Detect which cell encompasses the target text, then output its [x, y] center coordinate. 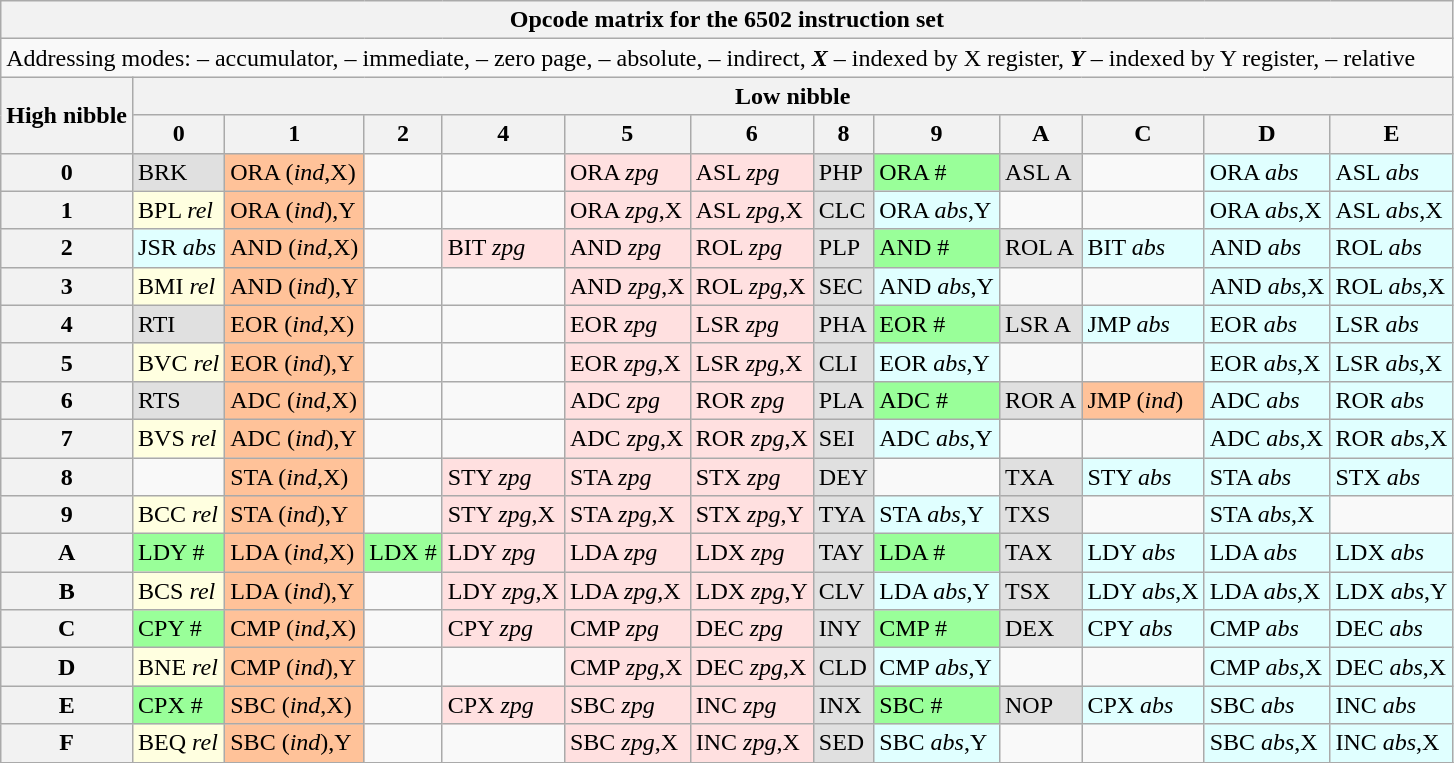
CPX zpg [503, 705]
BPL rel [179, 210]
BNE rel [179, 667]
ADC (ind),Y [294, 438]
EOR (ind,X) [294, 324]
LSR zpg [752, 324]
CMP abs,Y [937, 667]
ORA abs,X [1267, 210]
ADC zpg [627, 400]
ORA # [937, 172]
CPY # [179, 629]
RTS [179, 400]
AND abs,X [1267, 286]
CLC [843, 210]
INC abs [1392, 705]
AND abs,Y [937, 286]
F [67, 743]
LDY abs [1143, 553]
BVS rel [179, 438]
SEC [843, 286]
3 [67, 286]
CLD [843, 667]
AND zpg,X [627, 286]
LDA abs,Y [937, 591]
ROR A [1040, 400]
LDX zpg,Y [752, 591]
CMP zpg [627, 629]
EOR zpg [627, 324]
DEY [843, 477]
INC zpg [752, 705]
ROR abs [1392, 400]
STY abs [1143, 477]
STA abs,X [1267, 515]
ADC zpg,X [627, 438]
TAX [1040, 553]
AND (ind),Y [294, 286]
TAY [843, 553]
LSR abs,X [1392, 362]
ADC (ind,X) [294, 400]
DEX [1040, 629]
ORA (ind),Y [294, 210]
AND # [937, 248]
TYA [843, 515]
DEC abs [1392, 629]
BIT abs [1143, 248]
ROL zpg [752, 248]
ASL zpg [752, 172]
BEQ rel [179, 743]
LDY # [179, 553]
INY [843, 629]
ORA abs,Y [937, 210]
ADC abs [1267, 400]
BCC rel [179, 515]
DEC abs,X [1392, 667]
PHA [843, 324]
LSR A [1040, 324]
CMP (ind),Y [294, 667]
High nibble [67, 115]
NOP [1040, 705]
ADC abs,X [1267, 438]
ASL abs,X [1392, 210]
SBC (ind),Y [294, 743]
STX abs [1392, 477]
EOR abs,X [1267, 362]
LDA abs,X [1267, 591]
STY zpg [503, 477]
PLP [843, 248]
STA abs [1267, 477]
ASL zpg,X [752, 210]
CLV [843, 591]
EOR (ind),Y [294, 362]
LDX abs,Y [1392, 591]
STA zpg,X [627, 515]
ROL zpg,X [752, 286]
TXA [1040, 477]
AND zpg [627, 248]
INC abs,X [1392, 743]
ROR zpg [752, 400]
LSR abs [1392, 324]
INX [843, 705]
ASL abs [1392, 172]
ADC abs,Y [937, 438]
STY zpg,X [503, 515]
CMP zpg,X [627, 667]
CMP abs [1267, 629]
Addressing modes: – accumulator, – immediate, – zero page, – absolute, – indirect, X – indexed by X register, Y – indexed by Y register, – relative [727, 58]
BVC rel [179, 362]
ORA zpg,X [627, 210]
LDX abs [1392, 553]
LDY zpg,X [503, 591]
AND abs [1267, 248]
SBC abs [1267, 705]
JSR abs [179, 248]
EOR abs,Y [937, 362]
TXS [1040, 515]
STA (ind,X) [294, 477]
INC zpg,X [752, 743]
LDA zpg [627, 553]
DEC zpg,X [752, 667]
EOR zpg,X [627, 362]
ROR abs,X [1392, 438]
SBC zpg [627, 705]
ROL abs,X [1392, 286]
PLA [843, 400]
ORA zpg [627, 172]
STX zpg,Y [752, 515]
ROR zpg,X [752, 438]
LDA (ind,X) [294, 553]
LDX zpg [752, 553]
LDA # [937, 553]
EOR abs [1267, 324]
LSR zpg,X [752, 362]
STA zpg [627, 477]
CPX # [179, 705]
CPX abs [1143, 705]
ROL A [1040, 248]
DEC zpg [752, 629]
STA (ind),Y [294, 515]
SEI [843, 438]
LDA abs [1267, 553]
ROL abs [1392, 248]
LDA (ind),Y [294, 591]
ADC # [937, 400]
PHP [843, 172]
ORA (ind,X) [294, 172]
CMP abs,X [1267, 667]
SED [843, 743]
Opcode matrix for the 6502 instruction set [727, 20]
ASL A [1040, 172]
CLI [843, 362]
CMP (ind,X) [294, 629]
SBC # [937, 705]
EOR # [937, 324]
STA abs,Y [937, 515]
LDA zpg,X [627, 591]
CMP # [937, 629]
Low nibble [793, 96]
SBC (ind,X) [294, 705]
BIT zpg [503, 248]
CPY zpg [503, 629]
STX zpg [752, 477]
SBC abs,X [1267, 743]
RTI [179, 324]
JMP (ind) [1143, 400]
AND (ind,X) [294, 248]
BCS rel [179, 591]
BMI rel [179, 286]
TSX [1040, 591]
ORA abs [1267, 172]
BRK [179, 172]
CPY abs [1143, 629]
LDY zpg [503, 553]
7 [67, 438]
LDY abs,X [1143, 591]
JMP abs [1143, 324]
SBC zpg,X [627, 743]
LDX # [403, 553]
SBC abs,Y [937, 743]
B [67, 591]
